Extract the (X, Y) coordinate from the center of the cell holding the provided text.  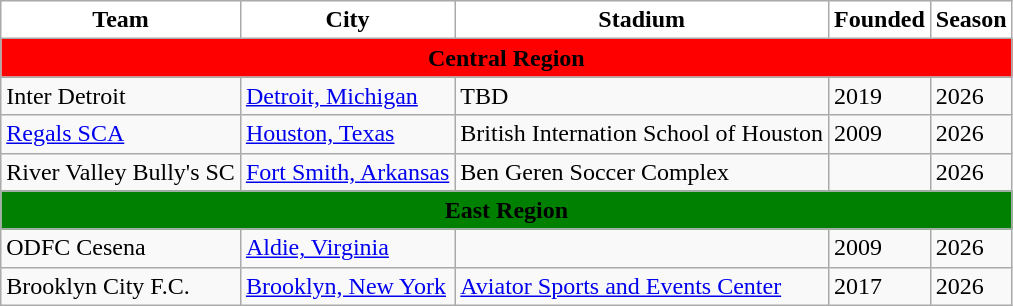
Detroit, Michigan (347, 96)
Brooklyn City F.C. (121, 286)
Regals SCA (121, 134)
Inter Detroit (121, 96)
Stadium (642, 20)
Team (121, 20)
ODFC Cesena (121, 248)
Season (971, 20)
Central Region (506, 58)
City (347, 20)
British Internation School of Houston (642, 134)
Aviator Sports and Events Center (642, 286)
Fort Smith, Arkansas (347, 172)
Brooklyn, New York (347, 286)
Founded (879, 20)
Ben Geren Soccer Complex (642, 172)
River Valley Bully's SC (121, 172)
2019 (879, 96)
Houston, Texas (347, 134)
East Region (506, 210)
TBD (642, 96)
Aldie, Virginia (347, 248)
2017 (879, 286)
